Find where the given text appears and provide that cell's center as [X, Y] coordinate. 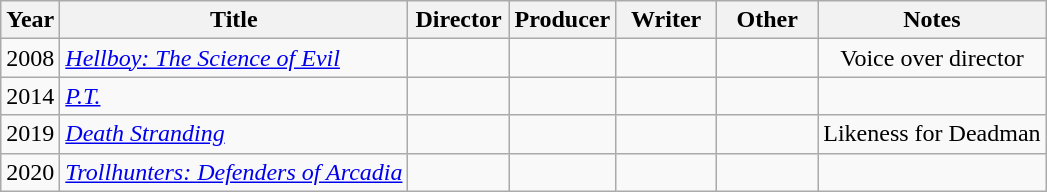
Director [458, 20]
Notes [932, 20]
2008 [30, 58]
Hellboy: The Science of Evil [234, 58]
Death Stranding [234, 134]
Year [30, 20]
Likeness for Deadman [932, 134]
Other [768, 20]
2014 [30, 96]
2020 [30, 172]
Producer [562, 20]
Trollhunters: Defenders of Arcadia [234, 172]
Writer [666, 20]
Voice over director [932, 58]
P.T. [234, 96]
Title [234, 20]
2019 [30, 134]
